From the cell containing the given text, extract its center point as [x, y] coordinate. 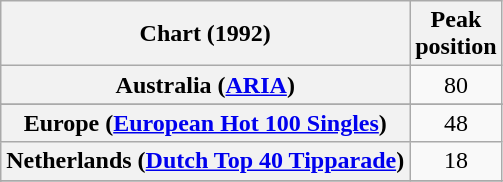
18 [456, 161]
48 [456, 123]
Netherlands (Dutch Top 40 Tipparade) [206, 161]
Australia (ARIA) [206, 85]
Chart (1992) [206, 34]
80 [456, 85]
Europe (European Hot 100 Singles) [206, 123]
Peakposition [456, 34]
